From the cell containing the given text, extract its center point as (x, y) coordinate. 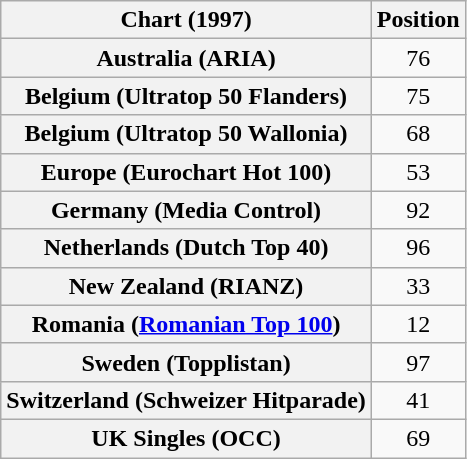
76 (418, 58)
96 (418, 248)
12 (418, 324)
75 (418, 96)
UK Singles (OCC) (186, 438)
Belgium (Ultratop 50 Flanders) (186, 96)
Germany (Media Control) (186, 210)
Netherlands (Dutch Top 40) (186, 248)
69 (418, 438)
Belgium (Ultratop 50 Wallonia) (186, 134)
92 (418, 210)
New Zealand (RIANZ) (186, 286)
Sweden (Topplistan) (186, 362)
33 (418, 286)
Switzerland (Schweizer Hitparade) (186, 400)
68 (418, 134)
Position (418, 20)
41 (418, 400)
Romania (Romanian Top 100) (186, 324)
Europe (Eurochart Hot 100) (186, 172)
Australia (ARIA) (186, 58)
97 (418, 362)
53 (418, 172)
Chart (1997) (186, 20)
